Locate the cell with the specified text and output its [x, y] center coordinate. 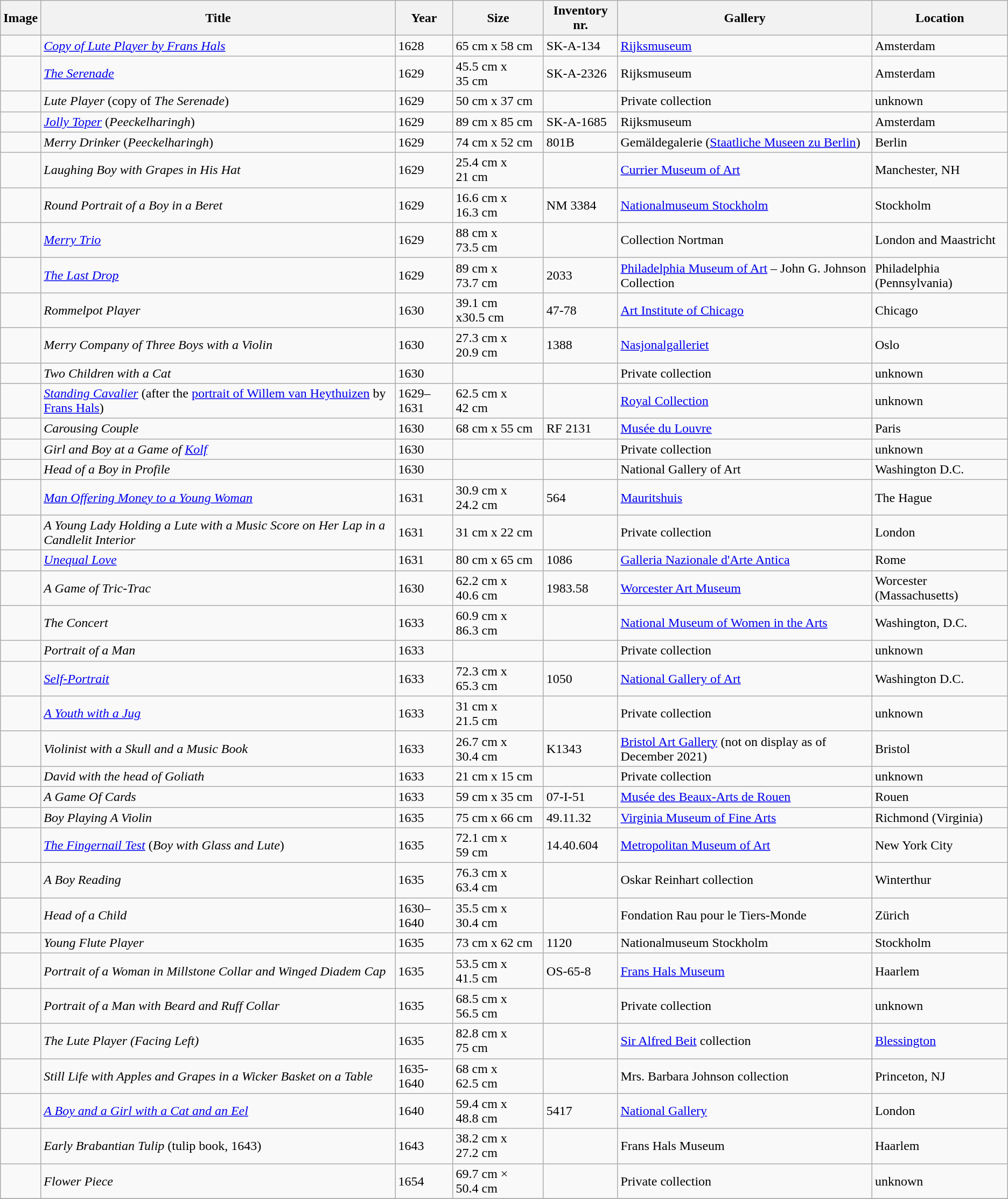
Merry Trio [218, 240]
The Lute Player (Facing Left) [218, 1041]
Philadelphia (Pennsylvania) [940, 275]
The Hague [940, 498]
564 [580, 498]
The Last Drop [218, 275]
Sir Alfred Beit collection [745, 1041]
1388 [580, 345]
SK-A-134 [580, 46]
London and Maastricht [940, 240]
Unequal Love [218, 560]
Paris [940, 429]
Violinist with a Skull and a Music Book [218, 749]
31 cm x 21.5 cm [498, 713]
38.2 cm x 27.2 cm [498, 1146]
Mrs. Barbara Johnson collection [745, 1076]
74 cm x 52 cm [498, 142]
Jolly Toper (Peeckelharingh) [218, 122]
National Gallery [745, 1111]
Image [20, 18]
1983.58 [580, 588]
Still Life with Apples and Grapes in a Wicker Basket on a Table [218, 1076]
1120 [580, 943]
75 cm x 66 cm [498, 817]
The Serenade [218, 73]
Merry Company of Three Boys with a Violin [218, 345]
SK-A-1685 [580, 122]
Oskar Reinhart collection [745, 880]
1640 [424, 1111]
Nasjonalgalleriet [745, 345]
Currier Museum of Art [745, 170]
1654 [424, 1181]
89 cm x 85 cm [498, 122]
1050 [580, 679]
Lute Player (copy of The Serenade) [218, 101]
39.1 cm x30.5 cm [498, 310]
Blessington [940, 1041]
80 cm x 65 cm [498, 560]
Laughing Boy with Grapes in His Hat [218, 170]
New York City [940, 846]
Collection Nortman [745, 240]
76.3 cm x 63.4 cm [498, 880]
Gallery [745, 18]
07-I-51 [580, 797]
27.3 cm x 20.9 cm [498, 345]
88 cm x 73.5 cm [498, 240]
The Fingernail Test (Boy with Glass and Lute) [218, 846]
21 cm x 15 cm [498, 776]
Gemäldegalerie (Staatliche Museen zu Berlin) [745, 142]
Oslo [940, 345]
Richmond (Virginia) [940, 817]
Metropolitan Museum of Art [745, 846]
Flower Piece [218, 1181]
1086 [580, 560]
801B [580, 142]
A Game of Tric-Trac [218, 588]
16.6 cm x 16.3 cm [498, 205]
65 cm x 58 cm [498, 46]
OS-65-8 [580, 971]
72.1 cm x 59 cm [498, 846]
Inventory nr. [580, 18]
Bristol Art Gallery (not on display as of December 2021) [745, 749]
The Concert [218, 623]
89 cm x 73.7 cm [498, 275]
49.11.32 [580, 817]
Virginia Museum of Fine Arts [745, 817]
30.9 cm x 24.2 cm [498, 498]
31 cm x 22 cm [498, 532]
Rommelpot Player [218, 310]
Portrait of a Woman in Millstone Collar and Winged Diadem Cap [218, 971]
National Museum of Women in the Arts [745, 623]
Worcester Art Museum [745, 588]
Rouen [940, 797]
Mauritshuis [745, 498]
82.8 cm x 75 cm [498, 1041]
Zürich [940, 916]
Portrait of a Man with Beard and Ruff Collar [218, 1006]
A Young Lady Holding a Lute with a Music Score on Her Lap in a Candlelit Interior [218, 532]
Self-Portrait [218, 679]
Round Portrait of a Boy in a Beret [218, 205]
45.5 cm x 35 cm [498, 73]
5417 [580, 1111]
Philadelphia Museum of Art – John G. Johnson Collection [745, 275]
Royal Collection [745, 401]
25.4 cm x 21 cm [498, 170]
Rome [940, 560]
Fondation Rau pour le Tiers-Monde [745, 916]
Galleria Nazionale d'Arte Antica [745, 560]
Year [424, 18]
Carousing Couple [218, 429]
68.5 cm x 56.5 cm [498, 1006]
Worcester (Massachusetts) [940, 588]
53.5 cm x 41.5 cm [498, 971]
A Youth with a Jug [218, 713]
1643 [424, 1146]
Standing Cavalier (after the portrait of Willem van Heythuizen by Frans Hals) [218, 401]
David with the head of Goliath [218, 776]
62.5 cm x 42 cm [498, 401]
1630–1640 [424, 916]
Musée du Louvre [745, 429]
Portrait of a Man [218, 651]
Location [940, 18]
K1343 [580, 749]
Title [218, 18]
Berlin [940, 142]
2033 [580, 275]
Early Brabantian Tulip (tulip book, 1643) [218, 1146]
RF 2131 [580, 429]
Manchester, NH [940, 170]
Boy Playing A Violin [218, 817]
26.7 cm x 30.4 cm [498, 749]
A Boy Reading [218, 880]
68 cm x 62.5 cm [498, 1076]
Head of a Child [218, 916]
59.4 cm x 48.8 cm [498, 1111]
Washington, D.C. [940, 623]
50 cm x 37 cm [498, 101]
Merry Drinker (Peeckelharingh) [218, 142]
47-78 [580, 310]
A Boy and a Girl with a Cat and an Eel [218, 1111]
1635-1640 [424, 1076]
1628 [424, 46]
SK-A-2326 [580, 73]
Head of a Boy in Profile [218, 470]
Girl and Boy at a Game of Kolf [218, 449]
Musée des Beaux-Arts de Rouen [745, 797]
14.40.604 [580, 846]
72.3 cm x 65.3 cm [498, 679]
Man Offering Money to a Young Woman [218, 498]
62.2 cm x 40.6 cm [498, 588]
A Game Of Cards [218, 797]
Bristol [940, 749]
Two Children with a Cat [218, 373]
69.7 cm × 50.4 cm [498, 1181]
60.9 cm x 86.3 cm [498, 623]
NM 3384 [580, 205]
Art Institute of Chicago [745, 310]
Copy of Lute Player by Frans Hals [218, 46]
Princeton, NJ [940, 1076]
59 cm x 35 cm [498, 797]
35.5 cm x 30.4 cm [498, 916]
Winterthur [940, 880]
Young Flute Player [218, 943]
1629–1631 [424, 401]
Chicago [940, 310]
73 cm x 62 cm [498, 943]
68 cm x 55 cm [498, 429]
Size [498, 18]
